Detect which cell encompasses the target text, then output its (X, Y) center coordinate. 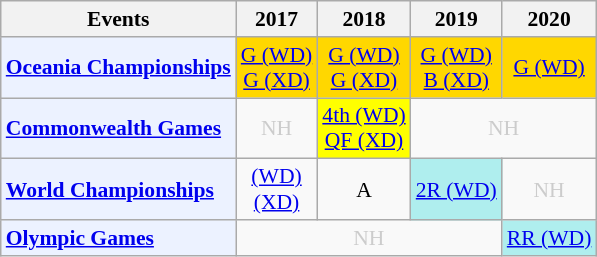
Events (118, 19)
Olympic Games (118, 238)
World Championships (118, 190)
Commonwealth Games (118, 128)
2018 (364, 19)
G (WD)B (XD) (456, 68)
2R (WD) (456, 190)
A (364, 190)
2020 (550, 19)
RR (WD) (550, 238)
Oceania Championships (118, 68)
2019 (456, 19)
(WD) (XD) (276, 190)
G (WD) (550, 68)
2017 (276, 19)
4th (WD)QF (XD) (364, 128)
